Locate the cell with the specified text and output its [x, y] center coordinate. 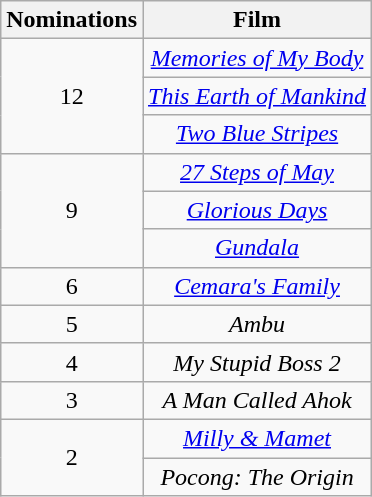
This Earth of Mankind [256, 96]
27 Steps of May [256, 172]
Glorious Days [256, 210]
Gundala [256, 248]
Nominations [72, 20]
My Stupid Boss 2 [256, 362]
A Man Called Ahok [256, 400]
9 [72, 210]
4 [72, 362]
Milly & Mamet [256, 438]
Film [256, 20]
Memories of My Body [256, 58]
2 [72, 457]
Two Blue Stripes [256, 134]
Cemara's Family [256, 286]
6 [72, 286]
12 [72, 96]
5 [72, 324]
Ambu [256, 324]
Pocong: The Origin [256, 477]
3 [72, 400]
